Detect which cell encompasses the target text, then output its (X, Y) center coordinate. 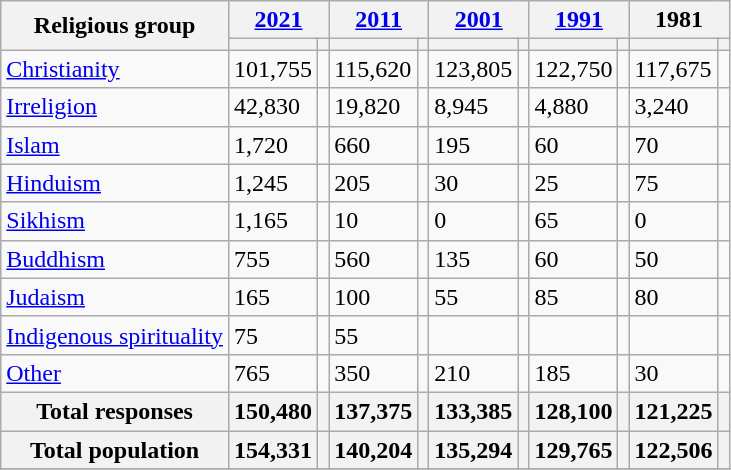
660 (374, 145)
Religious group (115, 26)
Hinduism (115, 183)
80 (674, 297)
755 (272, 259)
85 (574, 297)
2001 (479, 20)
Buddhism (115, 259)
Other (115, 373)
3,240 (674, 107)
42,830 (272, 107)
195 (474, 145)
65 (574, 221)
205 (374, 183)
185 (574, 373)
765 (272, 373)
70 (674, 145)
150,480 (272, 411)
560 (374, 259)
10 (374, 221)
129,765 (574, 449)
117,675 (674, 69)
140,204 (374, 449)
Indigenous spirituality (115, 335)
154,331 (272, 449)
135,294 (474, 449)
Total population (115, 449)
135 (474, 259)
1,720 (272, 145)
25 (574, 183)
Judaism (115, 297)
8,945 (474, 107)
122,750 (574, 69)
121,225 (674, 411)
1981 (679, 20)
210 (474, 373)
Christianity (115, 69)
Sikhism (115, 221)
Total responses (115, 411)
100 (374, 297)
Irreligion (115, 107)
122,506 (674, 449)
2011 (379, 20)
101,755 (272, 69)
137,375 (374, 411)
1,245 (272, 183)
19,820 (374, 107)
123,805 (474, 69)
1991 (579, 20)
350 (374, 373)
4,880 (574, 107)
2021 (278, 20)
165 (272, 297)
50 (674, 259)
115,620 (374, 69)
128,100 (574, 411)
1,165 (272, 221)
Islam (115, 145)
133,385 (474, 411)
